Capture the cell that displays the provided text and extract its [x, y] central coordinate. 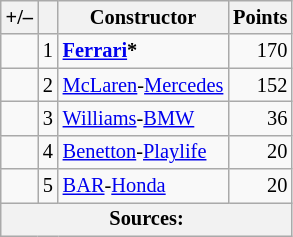
5 [48, 186]
BAR-Honda [143, 186]
McLaren-Mercedes [143, 85]
1 [48, 51]
Points [260, 17]
Sources: [147, 219]
Williams-BMW [143, 118]
3 [48, 118]
Benetton-Playlife [143, 152]
170 [260, 51]
+/– [20, 17]
Constructor [143, 17]
152 [260, 85]
Ferrari* [143, 51]
4 [48, 152]
2 [48, 85]
36 [260, 118]
